Locate the cell with the specified text and output its (X, Y) center coordinate. 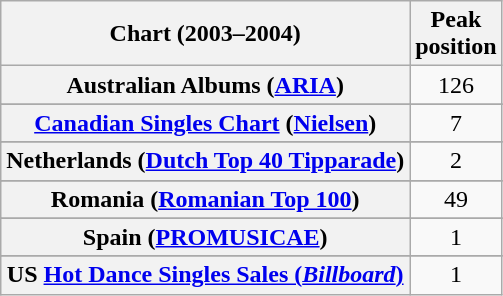
Australian Albums (ARIA) (206, 85)
Canadian Singles Chart (Nielsen) (206, 123)
Spain (PROMUSICAE) (206, 237)
126 (456, 85)
2 (456, 161)
Netherlands (Dutch Top 40 Tipparade) (206, 161)
49 (456, 199)
US Hot Dance Singles Sales (Billboard) (206, 275)
Chart (2003–2004) (206, 34)
7 (456, 123)
Peakposition (456, 34)
Romania (Romanian Top 100) (206, 199)
